Detect which cell encompasses the target text, then output its (x, y) center coordinate. 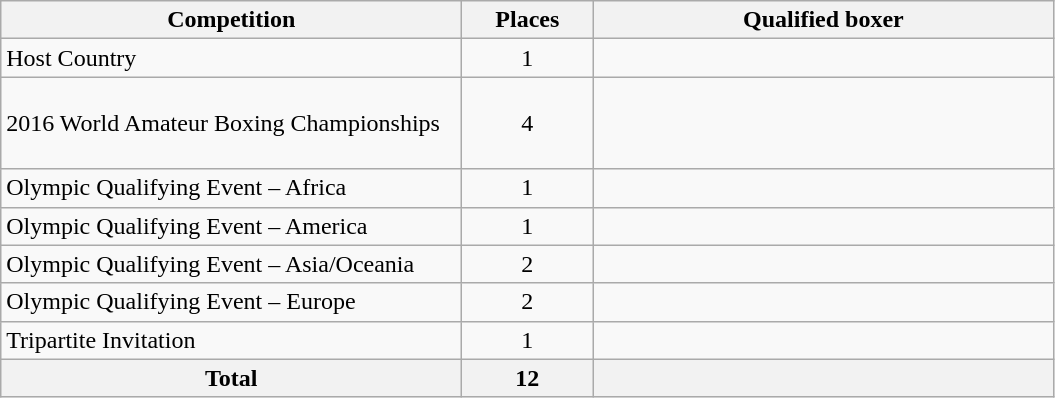
4 (528, 123)
Total (232, 378)
12 (528, 378)
Host Country (232, 58)
2016 World Amateur Boxing Championships (232, 123)
Olympic Qualifying Event – Europe (232, 302)
Olympic Qualifying Event – Africa (232, 188)
Competition (232, 20)
Olympic Qualifying Event – America (232, 226)
Tripartite Invitation (232, 340)
Olympic Qualifying Event – Asia/Oceania (232, 264)
Qualified boxer (824, 20)
Places (528, 20)
